Provide the (X, Y) coordinate of the cell's center where the given text is located.  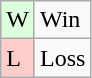
W (18, 20)
Win (62, 20)
Loss (62, 58)
L (18, 58)
